Capture the cell that displays the provided text and extract its [X, Y] central coordinate. 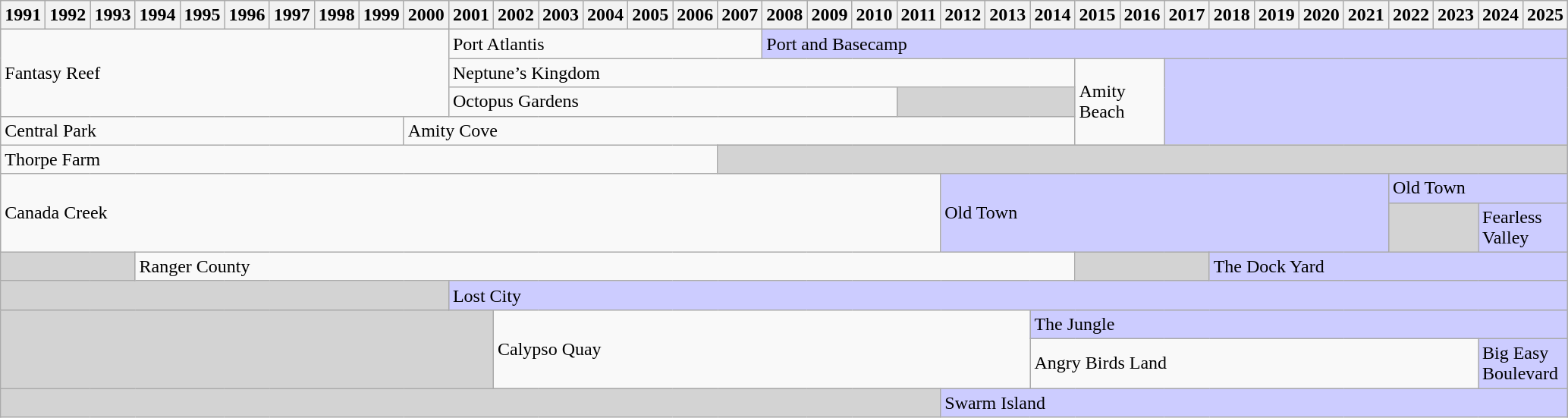
2023 [1455, 15]
The Jungle [1299, 324]
1999 [381, 15]
1995 [202, 15]
Lost City [1007, 295]
2006 [695, 15]
2011 [919, 15]
2019 [1276, 15]
2003 [561, 15]
1991 [23, 15]
2016 [1142, 15]
2021 [1365, 15]
Fantasy Reef [225, 73]
2022 [1411, 15]
Canada Creek [470, 212]
1992 [68, 15]
1996 [247, 15]
2015 [1097, 15]
Big Easy Boulevard [1522, 363]
Neptune’s Kingdom [762, 73]
2012 [963, 15]
1998 [337, 15]
2008 [784, 15]
2002 [516, 15]
Amity Cove [739, 130]
1993 [112, 15]
Port and Basecamp [1165, 44]
1997 [291, 15]
Port Atlantis [605, 44]
2004 [605, 15]
2020 [1321, 15]
Ranger County [605, 266]
2017 [1186, 15]
2001 [470, 15]
2014 [1053, 15]
Central Park [203, 130]
2000 [426, 15]
Amity Beach [1120, 102]
Swarm Island [1255, 403]
2025 [1546, 15]
1994 [158, 15]
Calypso Quay [762, 349]
2024 [1500, 15]
Thorpe Farm [360, 159]
Octopus Gardens [672, 102]
2009 [830, 15]
Fearless Valley [1522, 228]
The Dock Yard [1388, 266]
2013 [1007, 15]
2007 [740, 15]
2018 [1232, 15]
2005 [651, 15]
Angry Birds Land [1255, 363]
2010 [874, 15]
